Return [X, Y] of the center of cell containing provided text 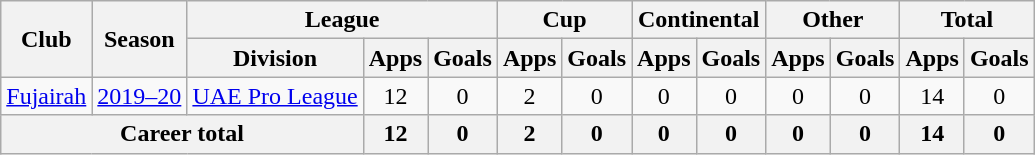
2019–20 [140, 96]
Career total [182, 134]
Cup [564, 20]
Total [967, 20]
Club [46, 39]
Other [833, 20]
Season [140, 39]
Continental [699, 20]
Fujairah [46, 96]
UAE Pro League [275, 96]
Division [275, 58]
League [342, 20]
